Extract the (X, Y) coordinate from the center of the cell holding the provided text.  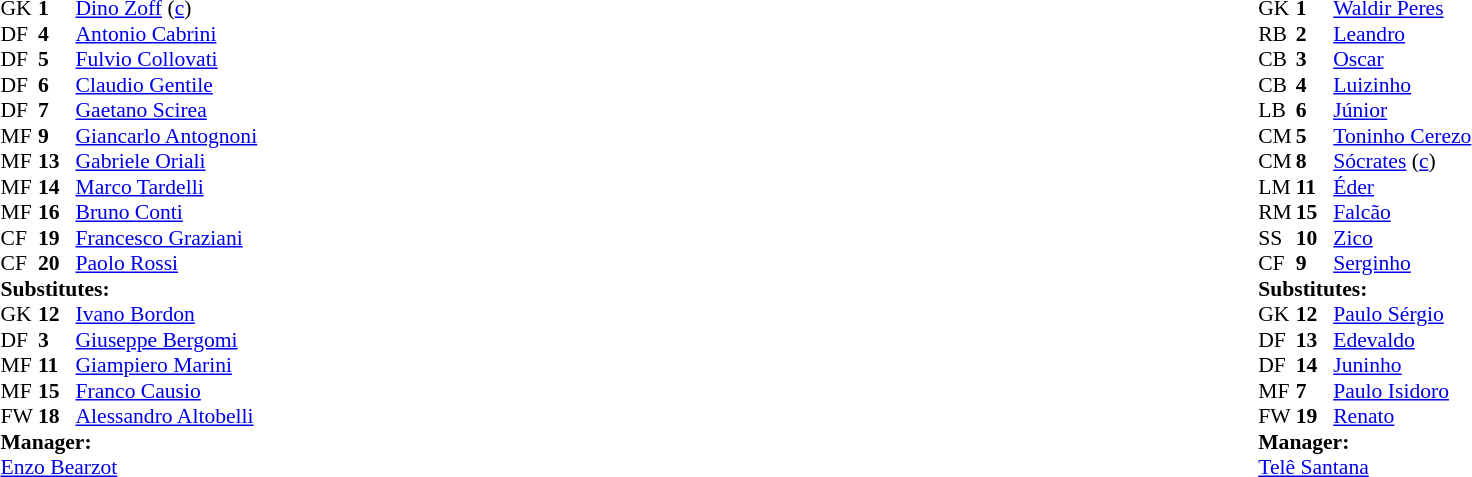
Claudio Gentile (167, 85)
Zico (1402, 238)
2 (1315, 34)
LB (1277, 111)
Falcão (1402, 213)
RM (1277, 213)
Júnior (1402, 111)
16 (57, 213)
Renato (1402, 417)
Luizinho (1402, 85)
Paolo Rossi (167, 263)
Oscar (1402, 59)
10 (1315, 238)
Alessandro Altobelli (167, 417)
Leandro (1402, 34)
Toninho Cerezo (1402, 136)
Gabriele Oriali (167, 161)
Fulvio Collovati (167, 59)
SS (1277, 238)
Sócrates (c) (1402, 161)
Giuseppe Bergomi (167, 340)
Serginho (1402, 263)
Edevaldo (1402, 340)
Bruno Conti (167, 213)
20 (57, 263)
Ivano Bordon (167, 315)
18 (57, 417)
Paulo Sérgio (1402, 315)
Juninho (1402, 365)
Paulo Isidoro (1402, 391)
RB (1277, 34)
Marco Tardelli (167, 187)
8 (1315, 161)
Antonio Cabrini (167, 34)
Éder (1402, 187)
Gaetano Scirea (167, 111)
Giampiero Marini (167, 365)
Francesco Graziani (167, 238)
LM (1277, 187)
Franco Causio (167, 391)
Giancarlo Antognoni (167, 136)
